Search for the cell housing the specified text and yield its [x, y] center coordinate. 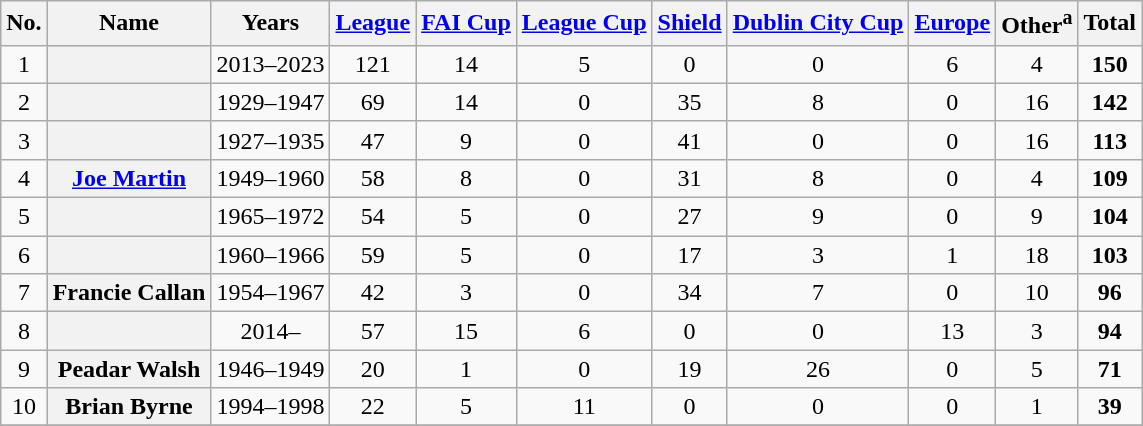
58 [373, 178]
35 [690, 102]
2013–2023 [270, 64]
13 [952, 331]
1960–1966 [270, 255]
150 [1110, 64]
1994–1998 [270, 407]
Years [270, 24]
27 [690, 217]
Shield [690, 24]
2014– [270, 331]
15 [466, 331]
1965–1972 [270, 217]
42 [373, 293]
57 [373, 331]
18 [1037, 255]
1954–1967 [270, 293]
94 [1110, 331]
FAI Cup [466, 24]
113 [1110, 140]
26 [818, 369]
2 [24, 102]
39 [1110, 407]
31 [690, 178]
1946–1949 [270, 369]
1929–1947 [270, 102]
Total [1110, 24]
1927–1935 [270, 140]
Francie Callan [129, 293]
11 [584, 407]
League [373, 24]
96 [1110, 293]
34 [690, 293]
Name [129, 24]
104 [1110, 217]
142 [1110, 102]
109 [1110, 178]
59 [373, 255]
Brian Byrne [129, 407]
No. [24, 24]
Othera [1037, 24]
71 [1110, 369]
League Cup [584, 24]
Europe [952, 24]
54 [373, 217]
20 [373, 369]
1949–1960 [270, 178]
103 [1110, 255]
41 [690, 140]
Peadar Walsh [129, 369]
17 [690, 255]
Joe Martin [129, 178]
47 [373, 140]
22 [373, 407]
69 [373, 102]
121 [373, 64]
Dublin City Cup [818, 24]
19 [690, 369]
